Search for the cell housing the specified text and yield its [X, Y] center coordinate. 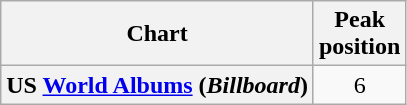
US World Albums (Billboard) [158, 85]
6 [359, 85]
Peakposition [359, 34]
Chart [158, 34]
